Detect which cell encompasses the target text, then output its (X, Y) center coordinate. 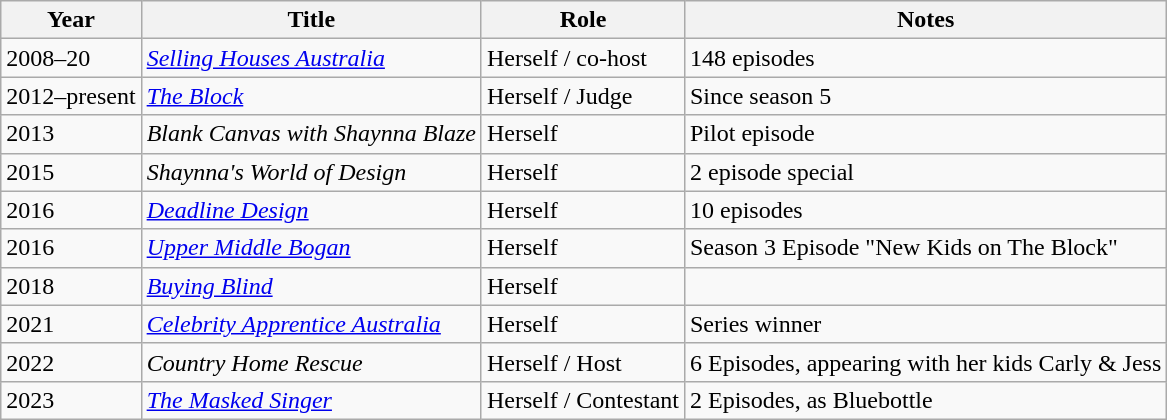
Country Home Rescue (311, 362)
2013 (71, 134)
2 episode special (925, 172)
Title (311, 20)
Celebrity Apprentice Australia (311, 324)
2012–present (71, 96)
6 Episodes, appearing with her kids Carly & Jess (925, 362)
Selling Houses Australia (311, 58)
Buying Blind (311, 286)
Notes (925, 20)
148 episodes (925, 58)
2018 (71, 286)
Blank Canvas with Shaynna Blaze (311, 134)
10 episodes (925, 210)
Upper Middle Bogan (311, 248)
2023 (71, 400)
Shaynna's World of Design (311, 172)
2 Episodes, as Bluebottle (925, 400)
Herself / Host (582, 362)
Since season 5 (925, 96)
Pilot episode (925, 134)
2008–20 (71, 58)
Herself / co-host (582, 58)
Deadline Design (311, 210)
Series winner (925, 324)
2015 (71, 172)
2021 (71, 324)
The Block (311, 96)
Herself / Judge (582, 96)
Year (71, 20)
Herself / Contestant (582, 400)
Season 3 Episode "New Kids on The Block" (925, 248)
Role (582, 20)
The Masked Singer (311, 400)
2022 (71, 362)
